Identify which cell holds the provided text, then report its (X, Y) central coordinate. 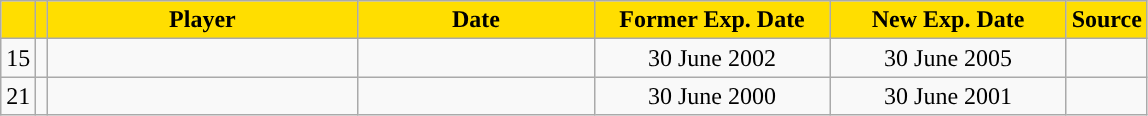
15 (18, 58)
30 June 2000 (712, 96)
Former Exp. Date (712, 20)
Source (1106, 20)
30 June 2001 (948, 96)
30 June 2005 (948, 58)
Player (202, 20)
21 (18, 96)
New Exp. Date (948, 20)
Date (476, 20)
30 June 2002 (712, 58)
